From the cell containing the given text, extract its center point as (X, Y) coordinate. 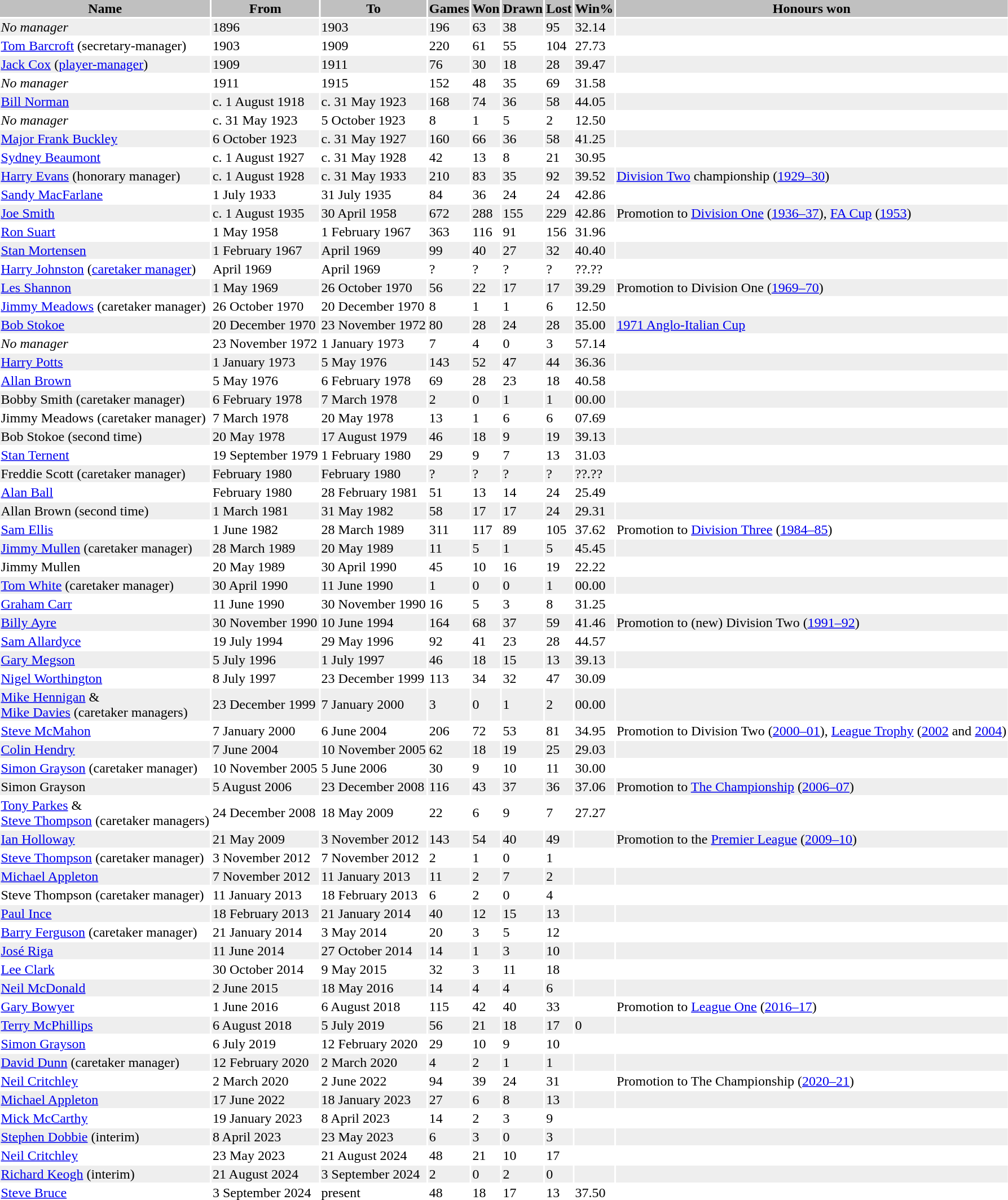
Harry Evans (honorary manager) (105, 176)
Mike Hennigan &Mike Davies (caretaker managers) (105, 705)
36.36 (595, 362)
11 June 2014 (265, 951)
18 May 2016 (373, 988)
31.58 (595, 83)
19 July 1994 (265, 641)
55 (523, 46)
62 (449, 749)
21 May 2009 (265, 839)
44.05 (595, 102)
c. 31 May 1927 (373, 139)
5 July 1996 (265, 660)
95 (559, 27)
22.22 (595, 567)
Lost (559, 8)
61 (486, 46)
72 (486, 731)
38 (523, 27)
220 (449, 46)
Jack Cox (player-manager) (105, 64)
81 (559, 731)
1 June 1982 (265, 530)
206 (449, 731)
Stan Mortensen (105, 250)
c. 1 August 1918 (265, 102)
Honours won (812, 8)
Harry Johnston (caretaker manager) (105, 269)
229 (559, 213)
57.14 (595, 343)
Promotion to The Championship (2006–07) (812, 787)
Graham Carr (105, 604)
Lee Clark (105, 969)
Stan Ternent (105, 455)
Won (486, 8)
164 (449, 623)
Promotion to The Championship (2020–21) (812, 1081)
28 February 1981 (373, 492)
25.49 (595, 492)
Barry Ferguson (caretaker manager) (105, 932)
99 (449, 250)
80 (449, 325)
152 (449, 83)
1 July 1997 (373, 660)
Freddie Scott (caretaker manager) (105, 474)
David Dunn (caretaker manager) (105, 1062)
113 (449, 678)
Colin Hendry (105, 749)
Name (105, 8)
37.62 (595, 530)
91 (523, 232)
160 (449, 139)
1 February 1980 (373, 455)
3 September 2024 (373, 1174)
1915 (373, 83)
32.14 (595, 27)
89 (523, 530)
Promotion to Division One (1969–70) (812, 288)
Sydney Beaumont (105, 157)
27.27 (595, 813)
44.57 (595, 641)
105 (559, 530)
31 July 1935 (373, 195)
40.40 (595, 250)
34.95 (595, 731)
Alan Ball (105, 492)
39.47 (595, 64)
Games (449, 8)
37.06 (595, 787)
1 March 1981 (265, 511)
Nigel Worthington (105, 678)
31.96 (595, 232)
Simon Grayson (caretaker manager) (105, 768)
c. 31 May 1928 (373, 157)
30 April 1958 (373, 213)
Tom Barcroft (secretary-manager) (105, 46)
6 July 2019 (265, 1044)
31 (559, 1081)
54 (486, 839)
29.03 (595, 749)
5 June 2006 (373, 768)
52 (486, 362)
07.69 (595, 418)
Division Two championship (1929–30) (812, 176)
Promotion to (new) Division Two (1991–92) (812, 623)
66 (486, 139)
74 (486, 102)
Les Shannon (105, 288)
Promotion to League One (2016–17) (812, 1007)
From (265, 8)
94 (449, 1081)
8 July 1997 (265, 678)
19 September 1979 (265, 455)
Bobby Smith (caretaker manager) (105, 399)
Sandy MacFarlane (105, 195)
Tony Parkes &Steve Thompson (caretaker managers) (105, 813)
68 (486, 623)
45 (449, 567)
c. 1 August 1935 (265, 213)
23 December 2008 (373, 787)
39 (486, 1081)
c. 1 August 1928 (265, 176)
Gary Bowyer (105, 1007)
Sam Allardyce (105, 641)
1971 Anglo-Italian Cup (812, 325)
49 (559, 839)
Paul Ince (105, 914)
c. 1 August 1927 (265, 157)
39.29 (595, 288)
Allan Brown (second time) (105, 511)
1896 (265, 27)
Harry Potts (105, 362)
18 May 2009 (373, 813)
2 June 2015 (265, 988)
45.45 (595, 548)
José Riga (105, 951)
24 December 2008 (265, 813)
7 June 2004 (265, 749)
2 June 2022 (373, 1081)
Richard Keogh (interim) (105, 1174)
40.58 (595, 381)
Bob Stokoe (105, 325)
41.25 (595, 139)
30.00 (595, 768)
27 October 2014 (373, 951)
Allan Brown (105, 381)
29 May 1996 (373, 641)
19 January 2023 (265, 1118)
44 (559, 362)
Ron Suart (105, 232)
29.31 (595, 511)
Ian Holloway (105, 839)
c. 31 May 1933 (373, 176)
1 July 1933 (265, 195)
1 May 1969 (265, 288)
311 (449, 530)
Steve McMahon (105, 731)
39.52 (595, 176)
672 (449, 213)
104 (559, 46)
20 (449, 932)
117 (486, 530)
Terry McPhillips (105, 1025)
83 (486, 176)
Billy Ayre (105, 623)
18 January 2023 (373, 1100)
Stephen Dobbie (interim) (105, 1137)
41.46 (595, 623)
To (373, 8)
5 October 1923 (373, 120)
34 (486, 678)
41 (486, 641)
76 (449, 64)
6 June 2004 (373, 731)
Promotion to Division Two (2000–01), League Trophy (2002 and 2004) (812, 731)
63 (486, 27)
Major Frank Buckley (105, 139)
210 (449, 176)
31.03 (595, 455)
6 October 1923 (265, 139)
31.25 (595, 604)
5 July 2019 (373, 1025)
Sam Ellis (105, 530)
Neil McDonald (105, 988)
Drawn (523, 8)
53 (523, 731)
1 June 2016 (265, 1007)
59 (559, 623)
9 May 2015 (373, 969)
5 August 2006 (265, 787)
115 (449, 1007)
51 (449, 492)
84 (449, 195)
Mick McCarthy (105, 1118)
363 (449, 232)
156 (559, 232)
35.00 (595, 325)
Promotion to Division Three (1984–85) (812, 530)
Tom White (caretaker manager) (105, 585)
Bob Stokoe (second time) (105, 436)
Jimmy Mullen (caretaker manager) (105, 548)
30 October 2014 (265, 969)
10 June 1994 (373, 623)
Bill Norman (105, 102)
3 May 2014 (373, 932)
Gary Megson (105, 660)
Jimmy Mullen (105, 567)
Promotion to Division One (1936–37), FA Cup (1953) (812, 213)
155 (523, 213)
Promotion to the Premier League (2009–10) (812, 839)
31 May 1982 (373, 511)
Joe Smith (105, 213)
17 June 2022 (265, 1100)
43 (486, 787)
1 May 1958 (265, 232)
288 (486, 213)
Win% (595, 8)
33 (559, 1007)
25 (559, 749)
17 August 1979 (373, 436)
30.95 (595, 157)
27.73 (595, 46)
168 (449, 102)
30.09 (595, 678)
196 (449, 27)
